From the cell containing the given text, extract its center point as [X, Y] coordinate. 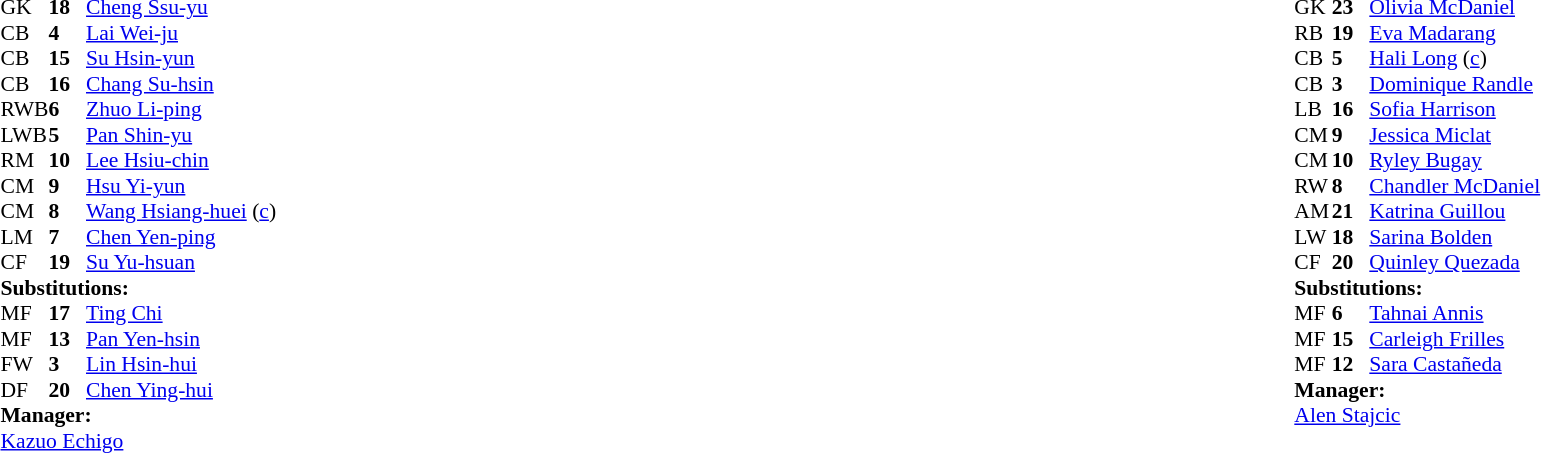
4 [67, 33]
Lin Hsin-hui [181, 365]
RW [1313, 186]
18 [1351, 237]
RB [1313, 33]
17 [67, 313]
Dominique Randle [1454, 84]
Wang Hsiang-huei (c) [181, 211]
Jessica Miclat [1454, 135]
Sara Castañeda [1454, 365]
LWB [24, 135]
Carleigh Frilles [1454, 339]
Katrina Guillou [1454, 211]
Ryley Bugay [1454, 161]
Zhuo Li-ping [181, 109]
Chandler McDaniel [1454, 186]
AM [1313, 211]
Sofia Harrison [1454, 109]
Pan Yen-hsin [181, 339]
7 [67, 237]
RWB [24, 109]
Hali Long (c) [1454, 59]
12 [1351, 365]
Alen Stajcic [1417, 415]
RM [24, 161]
Chang Su-hsin [181, 84]
DF [24, 390]
21 [1351, 211]
LM [24, 237]
Quinley Quezada [1454, 263]
Su Hsin-yun [181, 59]
LW [1313, 237]
Lee Hsiu-chin [181, 161]
Sarina Bolden [1454, 237]
FW [24, 365]
Ting Chi [181, 313]
Chen Ying-hui [181, 390]
Chen Yen-ping [181, 237]
LB [1313, 109]
Pan Shin-yu [181, 135]
Su Yu-hsuan [181, 263]
Tahnai Annis [1454, 313]
Lai Wei-ju [181, 33]
Eva Madarang [1454, 33]
13 [67, 339]
Hsu Yi-yun [181, 186]
